Provide the (X, Y) coordinate of the cell's center where the given text is located.  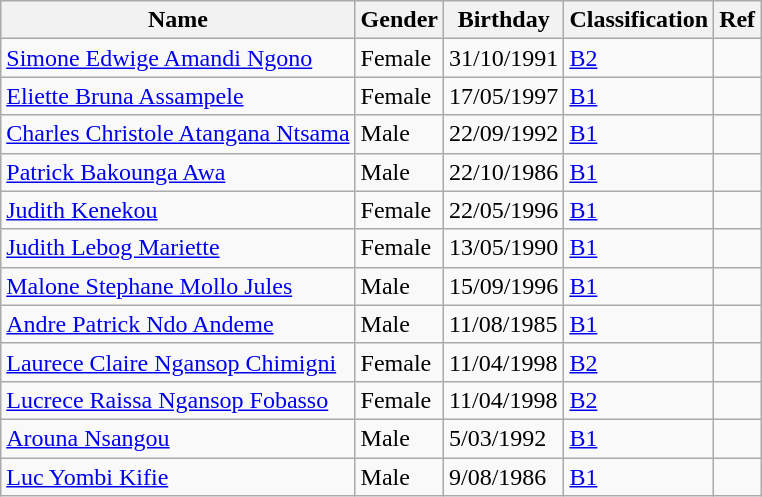
Malone Stephane Mollo Jules (178, 286)
22/09/1992 (503, 134)
15/09/1996 (503, 286)
Simone Edwige Amandi Ngono (178, 58)
Arouna Nsangou (178, 438)
Judith Kenekou (178, 210)
22/05/1996 (503, 210)
Gender (399, 20)
11/08/1985 (503, 324)
Andre Patrick Ndo Andeme (178, 324)
5/03/1992 (503, 438)
Luc Yombi Kifie (178, 477)
Name (178, 20)
Eliette Bruna Assampele (178, 96)
9/08/1986 (503, 477)
Judith Lebog Mariette (178, 248)
Ref (738, 20)
22/10/1986 (503, 172)
Lucrece Raissa Ngansop Fobasso (178, 400)
Charles Christole Atangana Ntsama (178, 134)
13/05/1990 (503, 248)
17/05/1997 (503, 96)
Birthday (503, 20)
Laurece Claire Ngansop Chimigni (178, 362)
Classification (639, 20)
31/10/1991 (503, 58)
Patrick Bakounga Awa (178, 172)
